Scan for the cell matching the given text and deliver its [X, Y] coordinate at center. 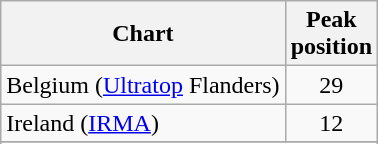
29 [331, 85]
Belgium (Ultratop Flanders) [143, 85]
Peakposition [331, 34]
Chart [143, 34]
Ireland (IRMA) [143, 123]
12 [331, 123]
